Pinpoint the cell where the given text exists, returning its (X, Y) midpoint coordinate. 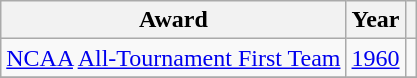
1960 (376, 58)
Year (376, 20)
Award (174, 20)
NCAA All-Tournament First Team (174, 58)
